From the cell containing the given text, extract its center point as (x, y) coordinate. 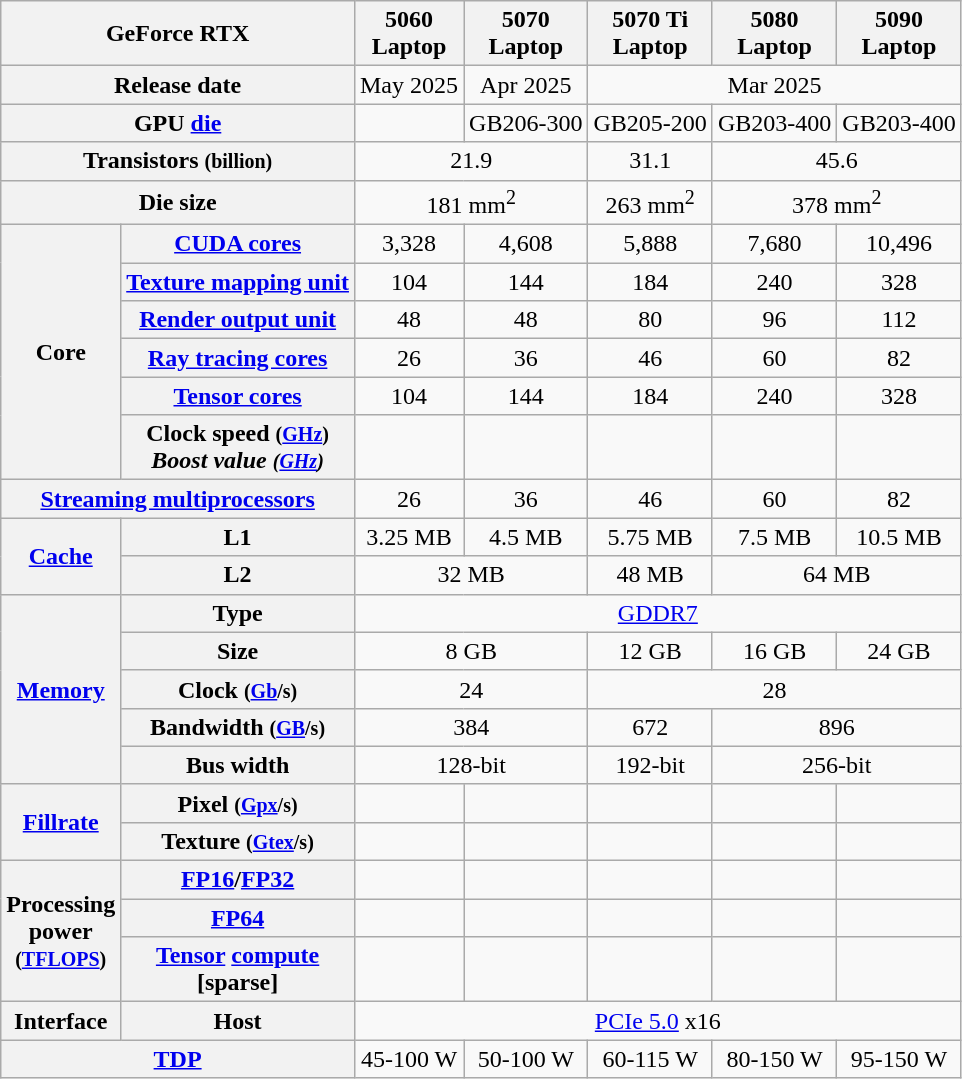
Streaming multiprocessors (178, 499)
32 MB (470, 575)
TDP (178, 1059)
5080Laptop (774, 34)
181 mm2 (470, 202)
Processingpower(TFLOPS) (61, 932)
31.1 (650, 161)
8 GB (470, 651)
5090Laptop (899, 34)
Core (61, 352)
80 (650, 320)
Apr 2025 (526, 85)
896 (836, 727)
60-115 W (650, 1059)
378 mm2 (836, 202)
64 MB (836, 575)
21.9 (470, 161)
7,680 (774, 244)
L1 (238, 537)
Size (238, 651)
Ray tracing cores (238, 358)
3,328 (408, 244)
256-bit (836, 765)
384 (470, 727)
45-100 W (408, 1059)
FP64 (238, 918)
5,888 (650, 244)
Clock speed (GHz)Boost value (GHz) (238, 448)
Cache (61, 556)
Bandwidth (GB/s) (238, 727)
CUDA cores (238, 244)
96 (774, 320)
GDDR7 (658, 613)
95-150 W (899, 1059)
Memory (61, 689)
Type (238, 613)
10.5 MB (899, 537)
Host (238, 1021)
192-bit (650, 765)
5060Laptop (408, 34)
Render output unit (238, 320)
GeForce RTX (178, 34)
GB206-300 (526, 123)
80-150 W (774, 1059)
May 2025 (408, 85)
16 GB (774, 651)
Fillrate (61, 822)
4.5 MB (526, 537)
GPU die (178, 123)
Tensor compute[sparse] (238, 970)
Transistors (billion) (178, 161)
28 (774, 689)
L2 (238, 575)
10,496 (899, 244)
128-bit (470, 765)
45.6 (836, 161)
Interface (61, 1021)
5070Laptop (526, 34)
Release date (178, 85)
4,608 (526, 244)
50-100 W (526, 1059)
24 (470, 689)
Mar 2025 (774, 85)
PCIe 5.0 x16 (658, 1021)
Die size (178, 202)
7.5 MB (774, 537)
Bus width (238, 765)
Pixel (Gpx/s) (238, 803)
112 (899, 320)
12 GB (650, 651)
48 MB (650, 575)
5070 TiLaptop (650, 34)
24 GB (899, 651)
5.75 MB (650, 537)
3.25 MB (408, 537)
263 mm2 (650, 202)
Texture (Gtex/s) (238, 841)
Texture mapping unit (238, 282)
FP16/FP32 (238, 880)
GB205-200 (650, 123)
672 (650, 727)
Tensor cores (238, 396)
Clock (Gb/s) (238, 689)
